Identify which cell holds the provided text, then report its [x, y] central coordinate. 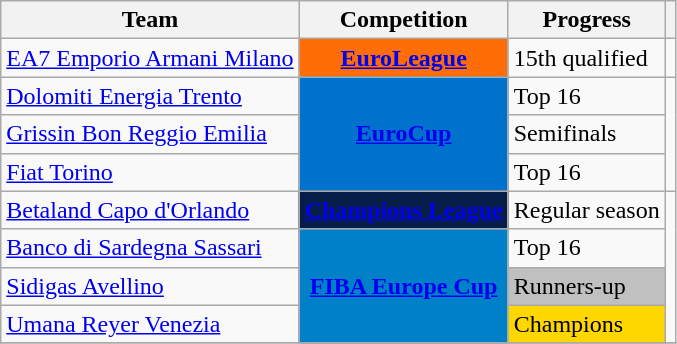
FIBA Europe Cup [404, 286]
Team [150, 20]
Regular season [586, 210]
Semifinals [586, 134]
Sidigas Avellino [150, 286]
EuroCup [404, 134]
Runners-up [586, 286]
Champions League [404, 210]
EuroLeague [404, 58]
Grissin Bon Reggio Emilia [150, 134]
Progress [586, 20]
Dolomiti Energia Trento [150, 96]
Banco di Sardegna Sassari [150, 248]
Fiat Torino [150, 172]
15th qualified [586, 58]
Umana Reyer Venezia [150, 324]
EA7 Emporio Armani Milano [150, 58]
Champions [586, 324]
Competition [404, 20]
Betaland Capo d'Orlando [150, 210]
